Provide the (X, Y) coordinate of the cell's center where the given text is located.  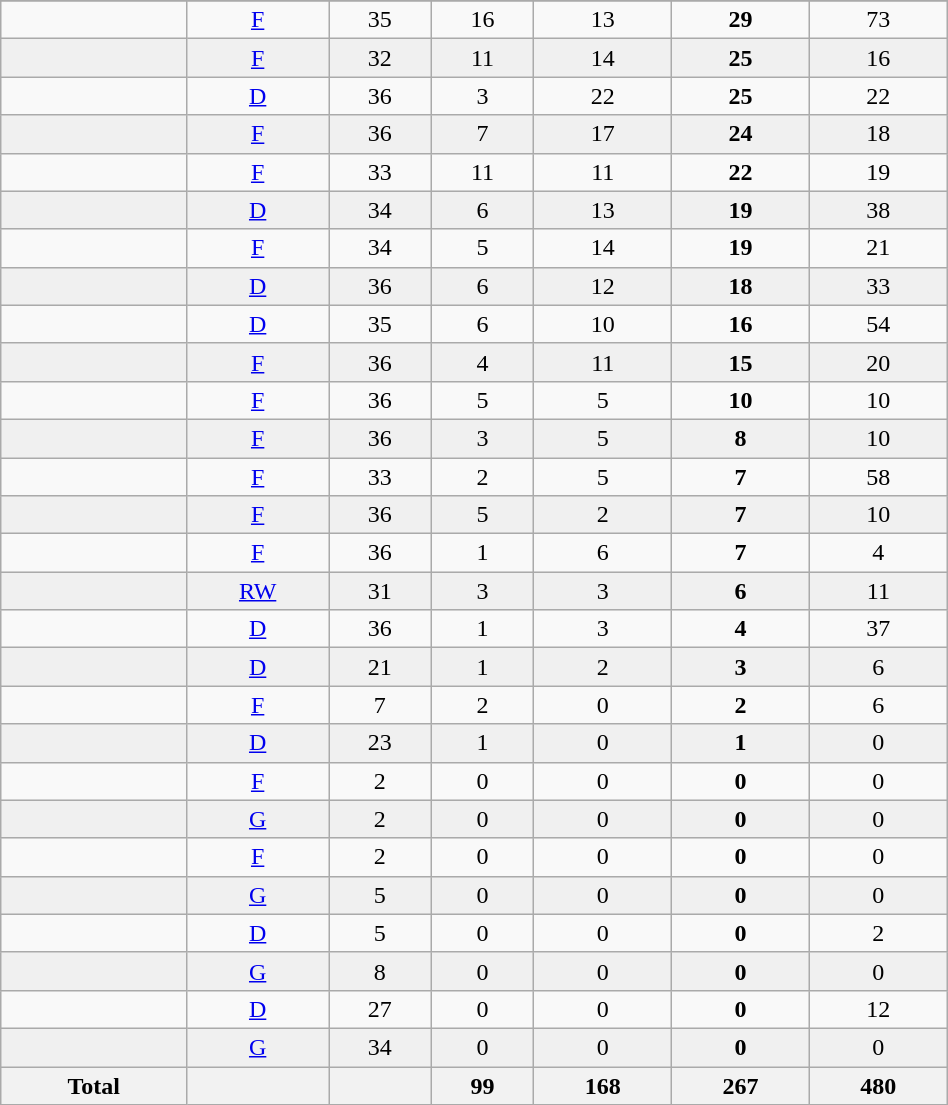
54 (878, 324)
Total (94, 1085)
27 (380, 1009)
23 (380, 743)
24 (741, 134)
38 (878, 210)
29 (741, 20)
31 (380, 591)
267 (741, 1085)
37 (878, 629)
17 (603, 134)
15 (741, 362)
20 (878, 362)
99 (482, 1085)
32 (380, 58)
58 (878, 477)
480 (878, 1085)
RW (258, 591)
73 (878, 20)
168 (603, 1085)
